Find where the given text appears and provide that cell's center as (x, y) coordinate. 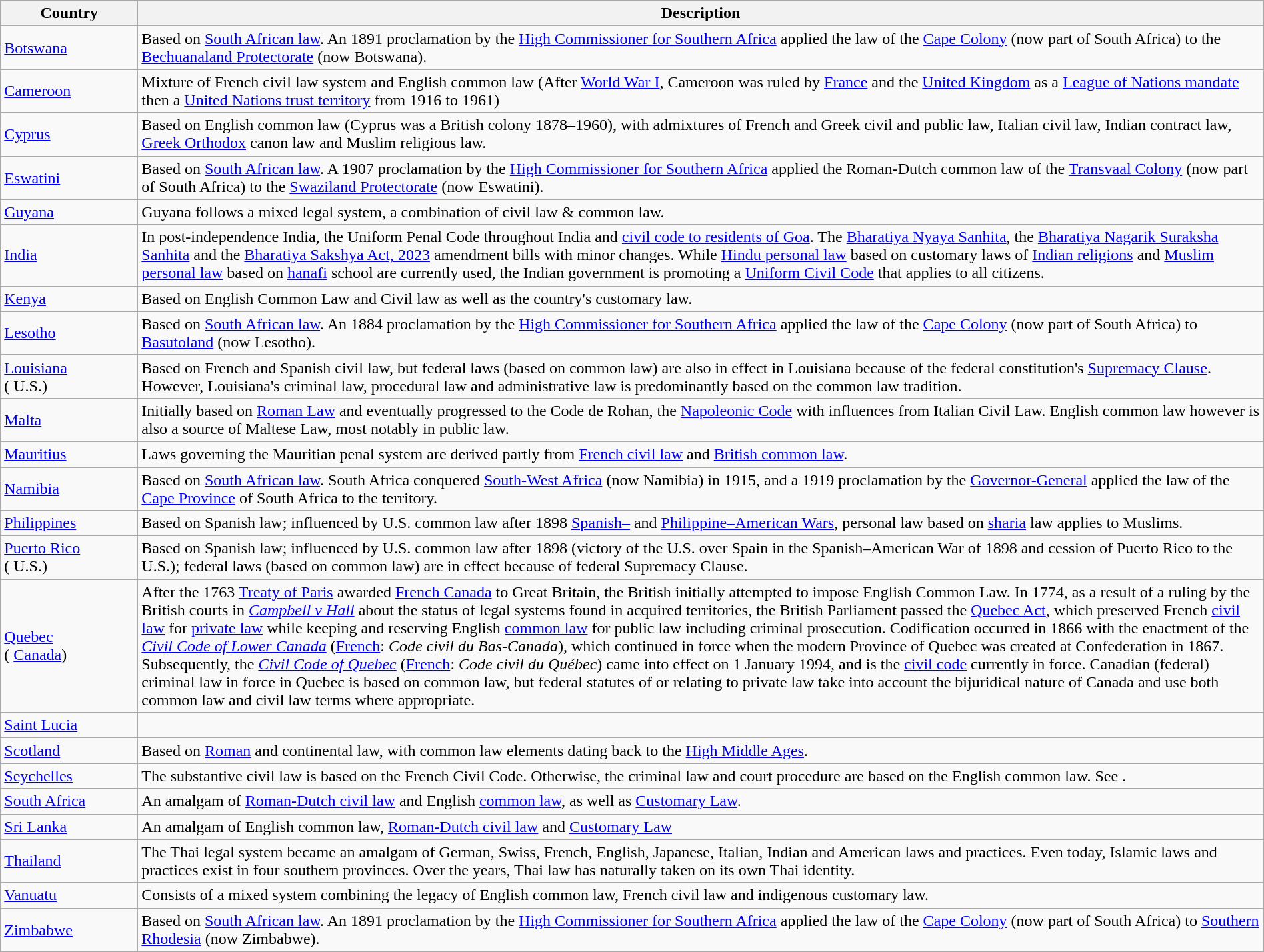
Mauritius (69, 454)
Quebec( Canada) (69, 646)
Namibia (69, 488)
Lesotho (69, 333)
Zimbabwe (69, 929)
An amalgam of Roman-Dutch civil law and English common law, as well as Customary Law. (701, 801)
An amalgam of English common law, Roman-Dutch civil law and Customary Law (701, 827)
Louisiana( U.S.) (69, 376)
Cyprus (69, 135)
Vanuatu (69, 895)
Seychelles (69, 776)
Country (69, 13)
Based on English Common Law and Civil law as well as the country's customary law. (701, 299)
Eswatini (69, 177)
Botswana (69, 48)
Philippines (69, 523)
Guyana follows a mixed legal system, a combination of civil law & common law. (701, 212)
South Africa (69, 801)
Based on Roman and continental law, with common law elements dating back to the High Middle Ages. (701, 751)
Guyana (69, 212)
Cameroon (69, 91)
Consists of a mixed system combining the legacy of English common law, French civil law and indigenous customary law. (701, 895)
Malta (69, 420)
Sri Lanka (69, 827)
India (69, 255)
Description (701, 13)
Thailand (69, 861)
Laws governing the Mauritian penal system are derived partly from French civil law and British common law. (701, 454)
Saint Lucia (69, 725)
Kenya (69, 299)
Puerto Rico( U.S.) (69, 557)
Scotland (69, 751)
